For the text-containing cell, return its midpoint in (X, Y) coordinate format. 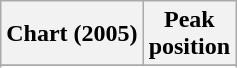
Peak position (189, 34)
Chart (2005) (72, 34)
